Find where the given text appears and provide that cell's center as [x, y] coordinate. 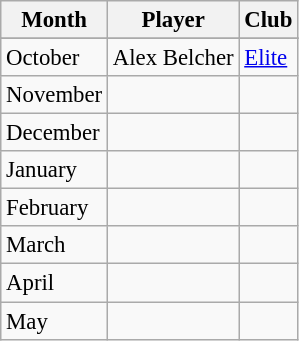
Alex Belcher [174, 58]
October [54, 58]
May [54, 321]
Month [54, 20]
April [54, 283]
February [54, 208]
Club [268, 20]
December [54, 133]
January [54, 170]
March [54, 245]
Elite [268, 58]
Player [174, 20]
November [54, 95]
